Extract the [X, Y] coordinate from the center of the cell holding the provided text.  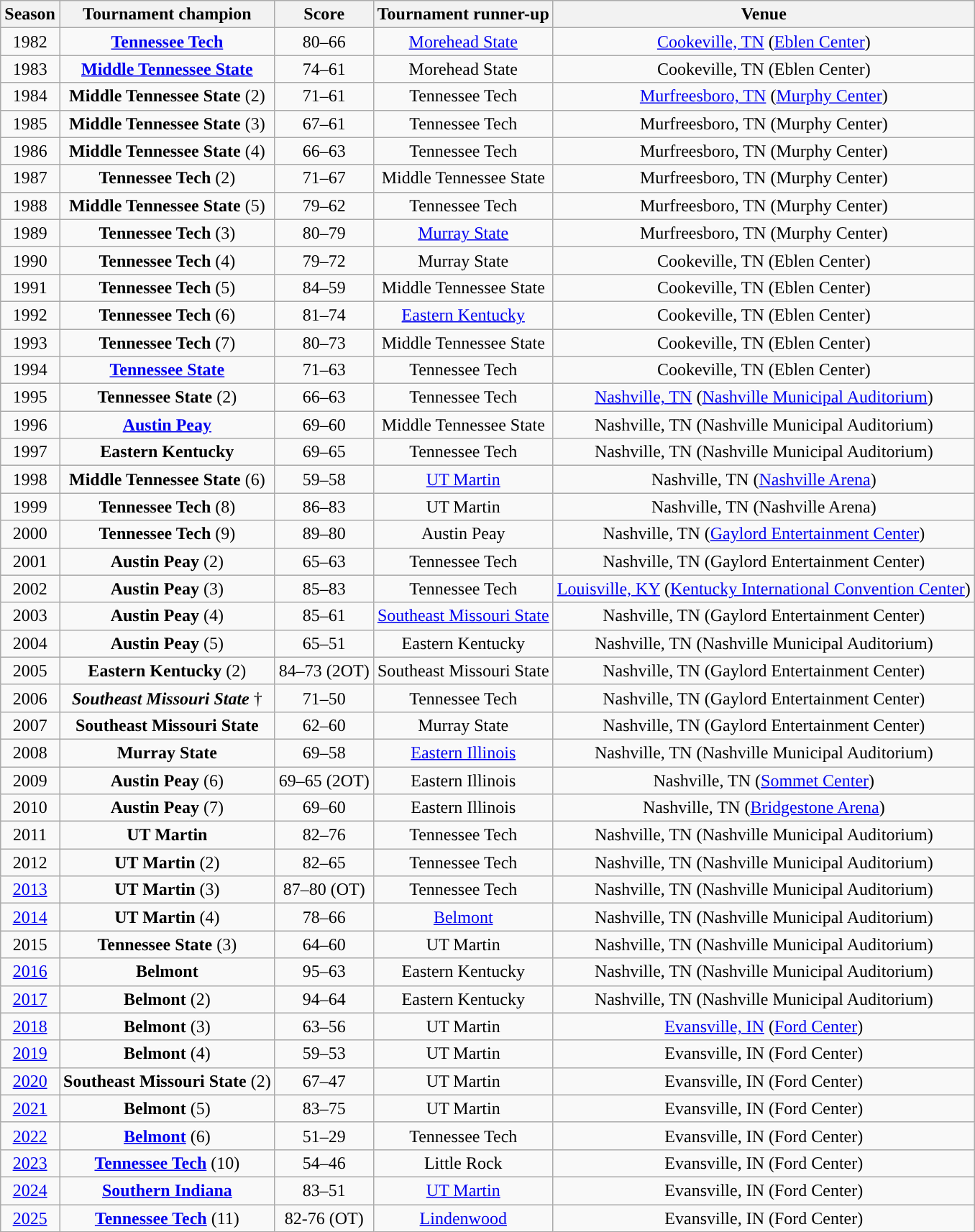
Tournament champion [167, 14]
Tennessee Tech (6) [167, 315]
Tournament runner-up [463, 14]
2025 [30, 1218]
1997 [30, 452]
Nashville, TN (Bridgestone Arena) [764, 808]
2013 [30, 890]
2022 [30, 1136]
79–62 [324, 206]
87–80 (OT) [324, 890]
2024 [30, 1190]
1984 [30, 96]
Tennessee Tech (7) [167, 343]
94–64 [324, 999]
Austin Peay (5) [167, 643]
86–83 [324, 507]
2005 [30, 671]
Tennessee State (2) [167, 397]
2015 [30, 944]
1986 [30, 151]
UT Martin (2) [167, 863]
Venue [764, 14]
Tennessee Tech (4) [167, 260]
Little Rock [463, 1163]
2002 [30, 589]
Season [30, 14]
Southern Indiana [167, 1190]
85–83 [324, 589]
67–61 [324, 124]
2023 [30, 1163]
69–65 (2OT) [324, 780]
Southeast Missouri State † [167, 698]
2019 [30, 1054]
69–65 [324, 452]
Tennessee Tech (5) [167, 288]
2012 [30, 863]
1983 [30, 69]
84–73 (2OT) [324, 671]
Southeast Missouri State (2) [167, 1081]
Tennessee Tech (8) [167, 507]
Belmont (3) [167, 1026]
62–60 [324, 725]
80–73 [324, 343]
85–61 [324, 616]
2001 [30, 561]
1994 [30, 370]
2004 [30, 643]
2008 [30, 753]
51–29 [324, 1136]
Tennessee State (3) [167, 944]
Score [324, 14]
2000 [30, 534]
71–61 [324, 96]
80–79 [324, 233]
Tennessee Tech (9) [167, 534]
82–65 [324, 863]
2011 [30, 835]
2017 [30, 999]
1993 [30, 343]
Tennessee Tech (3) [167, 233]
67–47 [324, 1081]
Austin Peay (3) [167, 589]
Middle Tennessee State (3) [167, 124]
89–80 [324, 534]
1996 [30, 425]
2003 [30, 616]
Lindenwood [463, 1218]
82–76 [324, 835]
1989 [30, 233]
79–72 [324, 260]
Austin Peay (4) [167, 616]
82-76 (OT) [324, 1218]
Belmont (6) [167, 1136]
Tennessee State [167, 370]
1988 [30, 206]
Belmont (4) [167, 1054]
84–59 [324, 288]
2018 [30, 1026]
69–58 [324, 753]
Austin Peay (7) [167, 808]
2006 [30, 698]
Austin Peay (2) [167, 561]
UT Martin (3) [167, 890]
2010 [30, 808]
1982 [30, 42]
83–51 [324, 1190]
63–56 [324, 1026]
83–75 [324, 1108]
1992 [30, 315]
1987 [30, 178]
Belmont (5) [167, 1108]
65–63 [324, 561]
65–51 [324, 643]
1995 [30, 397]
2009 [30, 780]
Eastern Kentucky (2) [167, 671]
UT Martin (4) [167, 917]
81–74 [324, 315]
Austin Peay (6) [167, 780]
Nashville, TN (Sommet Center) [764, 780]
Middle Tennessee State (2) [167, 96]
95–63 [324, 972]
1999 [30, 507]
Belmont (2) [167, 999]
Tennessee Tech (2) [167, 178]
2007 [30, 725]
71–50 [324, 698]
78–66 [324, 917]
Middle Tennessee State (5) [167, 206]
1985 [30, 124]
Tennessee Tech (11) [167, 1218]
59–53 [324, 1054]
64–60 [324, 944]
1990 [30, 260]
54–46 [324, 1163]
Louisville, KY (Kentucky International Convention Center) [764, 589]
2021 [30, 1108]
71–63 [324, 370]
2020 [30, 1081]
2014 [30, 917]
Middle Tennessee State (6) [167, 479]
59–58 [324, 479]
1991 [30, 288]
Tennessee Tech (10) [167, 1163]
Middle Tennessee State (4) [167, 151]
71–67 [324, 178]
74–61 [324, 69]
1998 [30, 479]
2016 [30, 972]
80–66 [324, 42]
